Scan for the cell matching the given text and deliver its [x, y] coordinate at center. 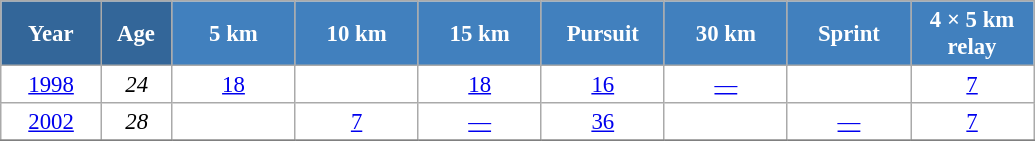
Year [52, 34]
Pursuit [602, 34]
24 [136, 85]
36 [602, 122]
10 km [356, 34]
15 km [480, 34]
4 × 5 km relay [972, 34]
Age [136, 34]
5 km [234, 34]
30 km [726, 34]
28 [136, 122]
Sprint [848, 34]
1998 [52, 85]
16 [602, 85]
2002 [52, 122]
